Identify which cell holds the provided text, then report its [X, Y] central coordinate. 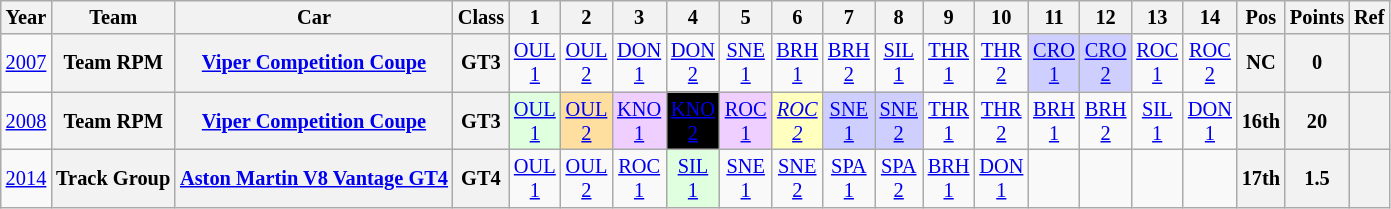
Team [113, 17]
2008 [26, 121]
20 [1317, 121]
17th [1261, 178]
1.5 [1317, 178]
DON2 [693, 63]
Points [1317, 17]
16th [1261, 121]
13 [1157, 17]
14 [1210, 17]
7 [849, 17]
Track Group [113, 178]
Car [314, 17]
GT4 [481, 178]
Class [481, 17]
9 [949, 17]
SPA2 [899, 178]
4 [693, 17]
11 [1054, 17]
NC [1261, 63]
KNO1 [639, 121]
Pos [1261, 17]
KNO2 [693, 121]
8 [899, 17]
Ref [1369, 17]
2014 [26, 178]
12 [1106, 17]
2 [587, 17]
Aston Martin V8 Vantage GT4 [314, 178]
CRO2 [1106, 63]
SPA1 [849, 178]
10 [1001, 17]
CRO1 [1054, 63]
0 [1317, 63]
6 [797, 17]
3 [639, 17]
Year [26, 17]
2007 [26, 63]
5 [746, 17]
1 [535, 17]
